Pinpoint the cell where the given text exists, returning its (x, y) midpoint coordinate. 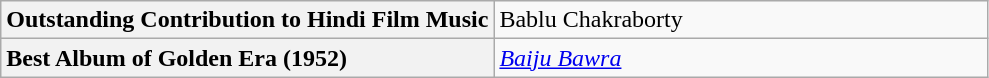
Baiju Bawra (740, 58)
Outstanding Contribution to Hindi Film Music (248, 20)
Bablu Chakraborty (740, 20)
Best Album of Golden Era (1952) (248, 58)
